Determine the [x, y] coordinate at the center of the cell enclosing the given text.  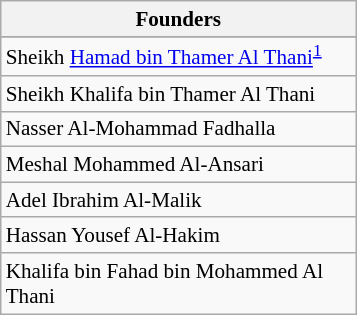
Founders [178, 18]
Nasser Al-Mohammad Fadhalla [178, 128]
Meshal Mohammed Al-Ansari [178, 164]
Khalifa bin Fahad bin Mohammed Al Thani [178, 284]
Adel Ibrahim Al-Malik [178, 200]
Sheikh Khalifa bin Thamer Al Thani [178, 94]
Sheikh Hamad bin Thamer Al Thani1 [178, 56]
Hassan Yousef Al-Hakim [178, 234]
